From the cell containing the given text, extract its center point as [x, y] coordinate. 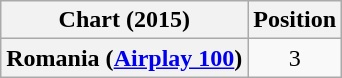
Chart (2015) [124, 20]
Romania (Airplay 100) [124, 58]
Position [295, 20]
3 [295, 58]
